Identify which cell holds the provided text, then report its [x, y] central coordinate. 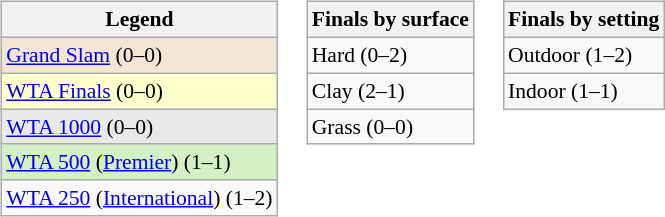
WTA 500 (Premier) (1–1) [139, 162]
Indoor (1–1) [584, 91]
Finals by surface [390, 20]
Grass (0–0) [390, 127]
Legend [139, 20]
WTA Finals (0–0) [139, 91]
Outdoor (1–2) [584, 55]
WTA 1000 (0–0) [139, 127]
WTA 250 (International) (1–2) [139, 198]
Hard (0–2) [390, 55]
Clay (2–1) [390, 91]
Finals by setting [584, 20]
Grand Slam (0–0) [139, 55]
